Return the (X, Y) coordinate for the center point of the cell that contains the specified text.  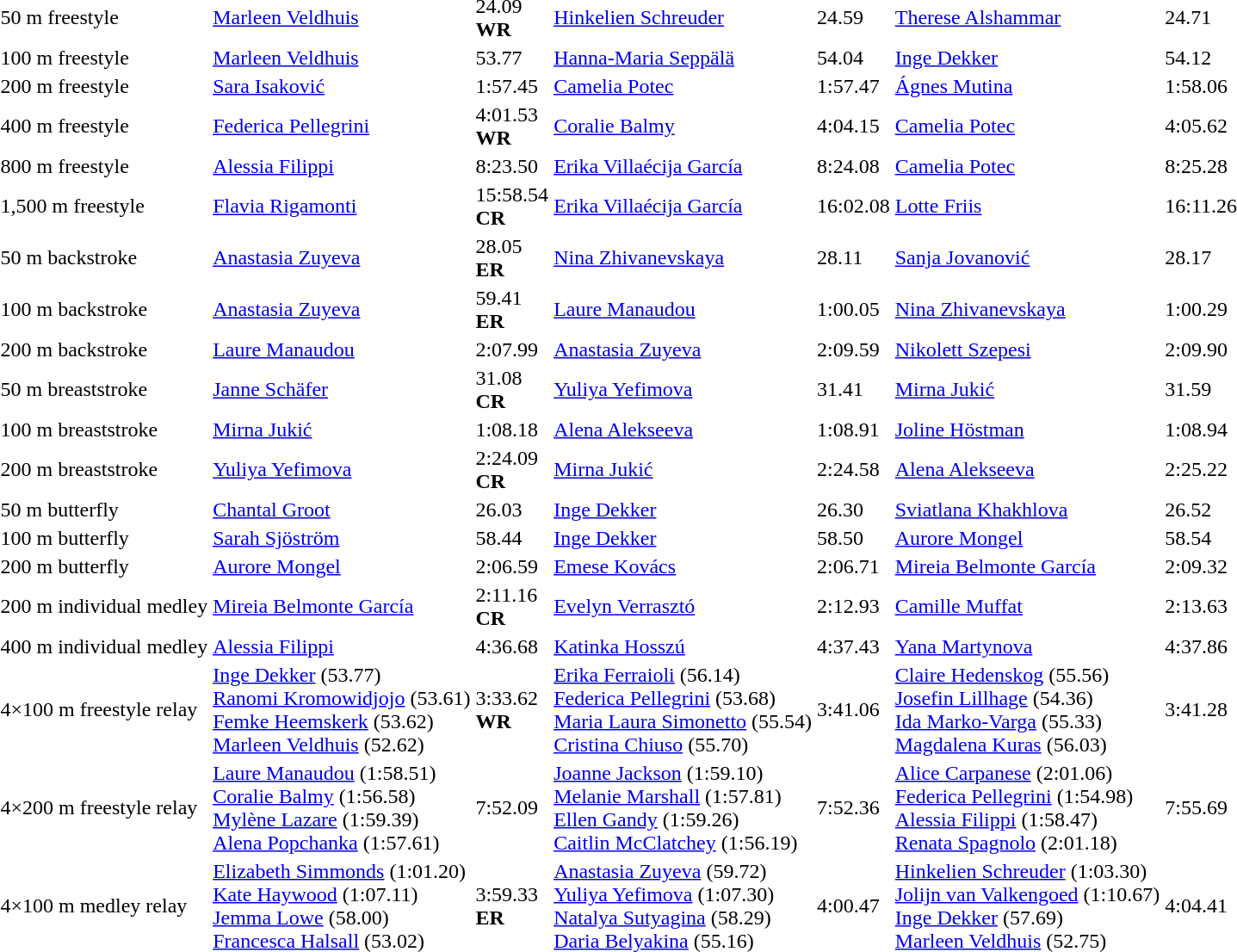
1:57.47 (854, 86)
Sara Isaković (342, 86)
Coralie Balmy (683, 126)
Claire Hedenskog (55.56)Josefin Lillhage (54.36)Ida Marko-Varga (55.33)Magdalena Kuras (56.03) (1028, 709)
16:02.08 (854, 207)
3:41.06 (854, 709)
26.03 (512, 510)
Flavia Rigamonti (342, 207)
Federica Pellegrini (342, 126)
Sarah Sjöström (342, 538)
Joanne Jackson (1:59.10)Melanie Marshall (1:57.81)Ellen Gandy (1:59.26)Caitlin McClatchey (1:56.19) (683, 807)
Evelyn Verrasztó (683, 606)
1:00.05 (854, 310)
Erika Ferraioli (56.14)Federica Pellegrini (53.68)Maria Laura Simonetto (55.54)Cristina Chiuso (55.70) (683, 709)
8:24.08 (854, 166)
4:36.68 (512, 646)
2:07.99 (512, 349)
Marleen Veldhuis (342, 58)
2:24.58 (854, 470)
Katinka Hosszú (683, 646)
Emese Kovács (683, 566)
7:52.09 (512, 807)
53.77 (512, 58)
58.50 (854, 538)
4:01.53 WR (512, 126)
4:37.43 (854, 646)
Alice Carpanese (2:01.06)Federica Pellegrini (1:54.98)Alessia Filippi (1:58.47)Renata Spagnolo (2:01.18) (1028, 807)
Lotte Friis (1028, 207)
Sanja Jovanović (1028, 258)
Ágnes Mutina (1028, 86)
54.04 (854, 58)
Chantal Groot (342, 510)
7:52.36 (854, 807)
Yana Martynova (1028, 646)
2:09.59 (854, 349)
15:58.54CR (512, 207)
Sviatlana Khakhlova (1028, 510)
2:06.71 (854, 566)
2:24.09CR (512, 470)
Inge Dekker (53.77)Ranomi Kromowidjojo (53.61)Femke Heemskerk (53.62)Marleen Veldhuis (52.62) (342, 709)
1:57.45 (512, 86)
28.05ER (512, 258)
58.44 (512, 538)
4:04.15 (854, 126)
26.30 (854, 510)
31.08CR (512, 389)
2:11.16CR (512, 606)
31.41 (854, 389)
59.41ER (512, 310)
Nikolett Szepesi (1028, 349)
28.11 (854, 258)
8:23.50 (512, 166)
Janne Schäfer (342, 389)
2:12.93 (854, 606)
2:06.59 (512, 566)
Camille Muffat (1028, 606)
3:33.62 WR (512, 709)
Hanna-Maria Seppälä (683, 58)
1:08.18 (512, 430)
1:08.91 (854, 430)
Joline Höstman (1028, 430)
Laure Manaudou (1:58.51)Coralie Balmy (1:56.58)Mylène Lazare (1:59.39)Alena Popchanka (1:57.61) (342, 807)
